Detect which cell encompasses the target text, then output its (X, Y) center coordinate. 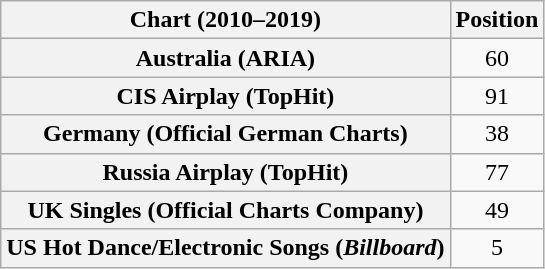
Russia Airplay (TopHit) (226, 172)
91 (497, 96)
Position (497, 20)
Australia (ARIA) (226, 58)
US Hot Dance/Electronic Songs (Billboard) (226, 248)
5 (497, 248)
60 (497, 58)
Germany (Official German Charts) (226, 134)
38 (497, 134)
CIS Airplay (TopHit) (226, 96)
77 (497, 172)
49 (497, 210)
UK Singles (Official Charts Company) (226, 210)
Chart (2010–2019) (226, 20)
